Provide the [x, y] coordinate of the cell's center where the given text is located.  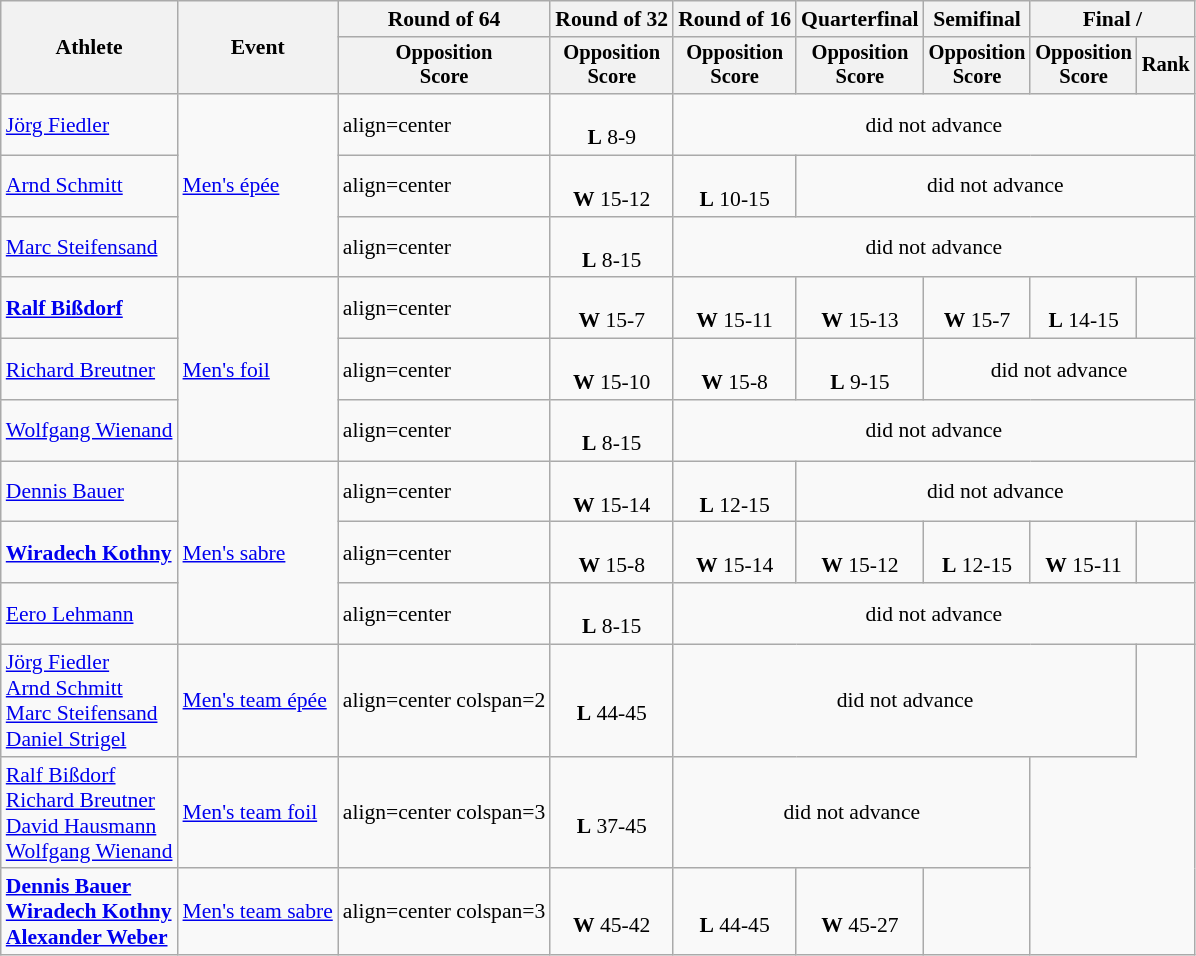
Jörg Fiedler Arnd Schmitt Marc Steifensand Daniel Strigel [90, 701]
Dennis Bauer Wiradech Kothny Alexander Weber [90, 912]
Round of 64 [444, 19]
align=center colspan=2 [444, 701]
Rank [1166, 66]
L 9-15 [860, 370]
Semifinal [978, 19]
Men's épée [258, 186]
Jörg Fiedler [90, 124]
Event [258, 48]
Richard Breutner [90, 370]
Dennis Bauer [90, 492]
Eero Lehmann [90, 614]
L 10-15 [734, 186]
W 15-10 [612, 370]
L 37-45 [612, 813]
Ralf Bißdorf Richard Breutner David Hausmann Wolfgang Wienand [90, 813]
Marc Steifensand [90, 248]
Men's foil [258, 370]
Ralf Bißdorf [90, 308]
L 14-15 [1084, 308]
Quarterfinal [860, 19]
Round of 16 [734, 19]
W 45-42 [612, 912]
Wolfgang Wienand [90, 430]
Men's team épée [258, 701]
W 15-13 [860, 308]
Arnd Schmitt [90, 186]
W 45-27 [860, 912]
Final / [1112, 19]
Men's team foil [258, 813]
Wiradech Kothny [90, 552]
Men's team sabre [258, 912]
Athlete [90, 48]
L 8-9 [612, 124]
Round of 32 [612, 19]
Men's sabre [258, 552]
